Provide the (X, Y) coordinate of the cell's center where the given text is located.  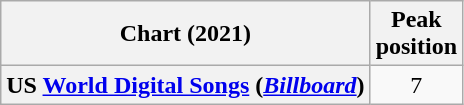
Chart (2021) (186, 34)
US World Digital Songs (Billboard) (186, 85)
Peakposition (416, 34)
7 (416, 85)
